Provide the (X, Y) coordinate of the cell's center where the given text is located.  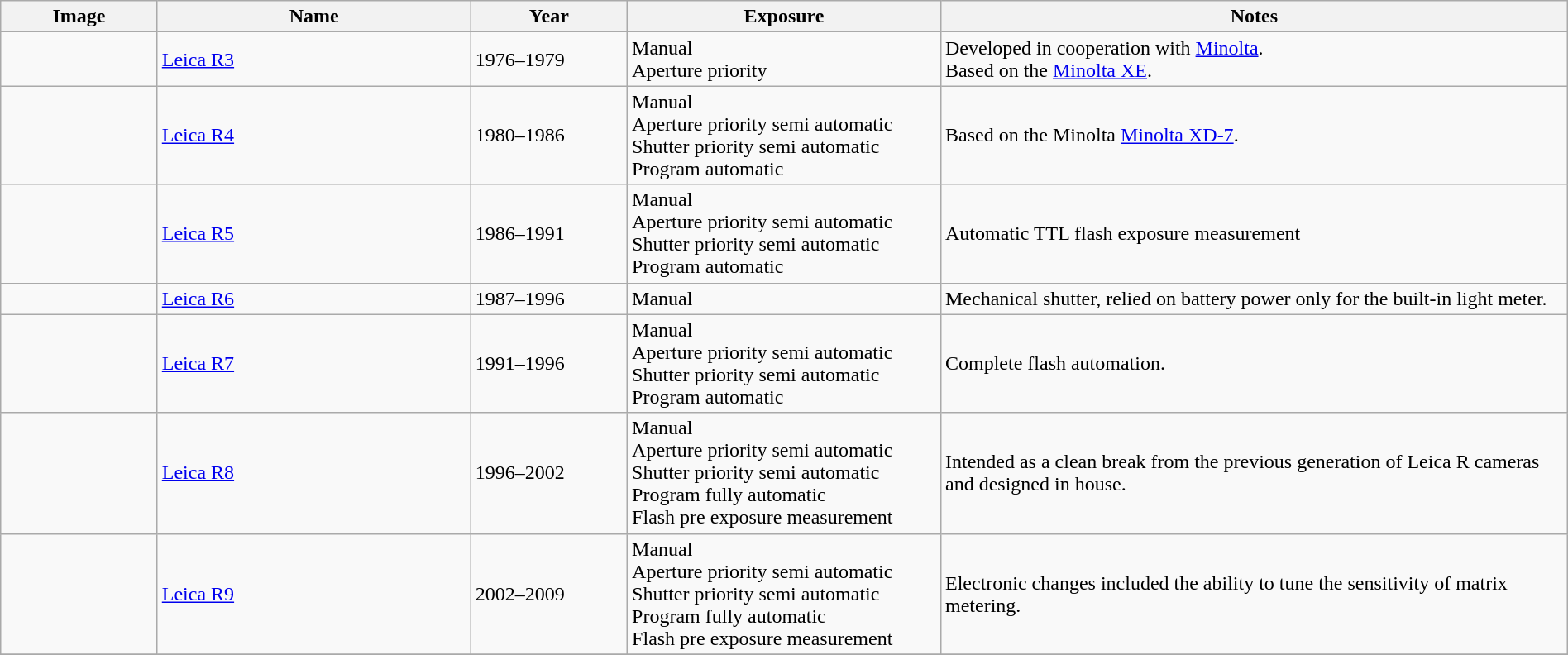
2002–2009 (549, 594)
Notes (1254, 17)
Intended as a clean break from the previous generation of Leica R cameras and designed in house. (1254, 473)
Name (314, 17)
1991–1996 (549, 364)
Manual (784, 299)
Exposure (784, 17)
Automatic TTL flash exposure measurement (1254, 233)
Leica R5 (314, 233)
ManualAperture priority (784, 60)
Leica R3 (314, 60)
Leica R6 (314, 299)
1976–1979 (549, 60)
1986–1991 (549, 233)
1996–2002 (549, 473)
Leica R4 (314, 136)
Mechanical shutter, relied on battery power only for the built-in light meter. (1254, 299)
Electronic changes included the ability to tune the sensitivity of matrix metering. (1254, 594)
Leica R7 (314, 364)
Image (79, 17)
Based on the Minolta Minolta XD-7. (1254, 136)
Year (549, 17)
Developed in cooperation with Minolta. Based on the Minolta XE. (1254, 60)
1980–1986 (549, 136)
Leica R8 (314, 473)
Leica R9 (314, 594)
1987–1996 (549, 299)
Complete flash automation. (1254, 364)
